Find where the given text appears and provide that cell's center as [X, Y] coordinate. 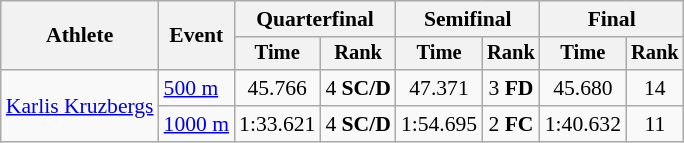
500 m [196, 88]
45.680 [583, 88]
Athlete [80, 36]
47.371 [439, 88]
Semifinal [468, 19]
45.766 [277, 88]
11 [655, 124]
1:40.632 [583, 124]
1000 m [196, 124]
1:54.695 [439, 124]
Quarterfinal [315, 19]
14 [655, 88]
Final [612, 19]
Karlis Kruzbergs [80, 106]
2 FC [511, 124]
1:33.621 [277, 124]
3 FD [511, 88]
Event [196, 36]
